Detect which cell encompasses the target text, then output its [x, y] center coordinate. 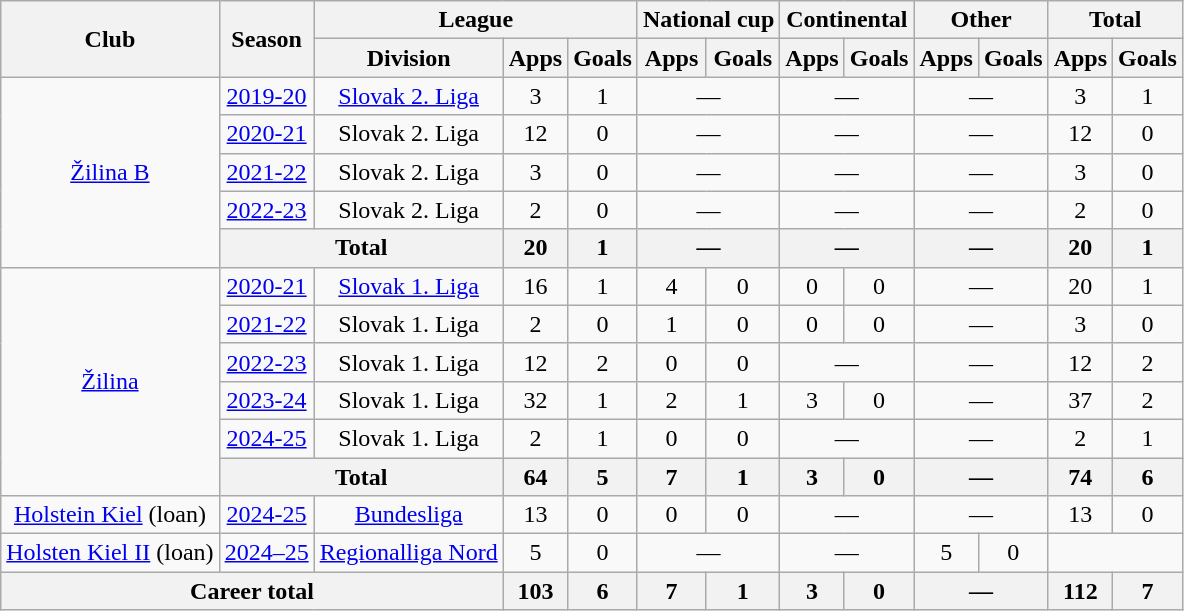
League [476, 20]
112 [1080, 591]
2024–25 [266, 553]
Continental [847, 20]
Career total [252, 591]
64 [535, 477]
37 [1080, 400]
Holsten Kiel II (loan) [110, 553]
16 [535, 286]
Regionalliga Nord [408, 553]
National cup [708, 20]
103 [535, 591]
Club [110, 39]
74 [1080, 477]
2019-20 [266, 96]
2023-24 [266, 400]
Division [408, 58]
4 [671, 286]
32 [535, 400]
Holstein Kiel (loan) [110, 515]
Season [266, 39]
Žilina B [110, 172]
Bundesliga [408, 515]
Žilina [110, 381]
Other [981, 20]
